Search for the cell housing the specified text and yield its (x, y) center coordinate. 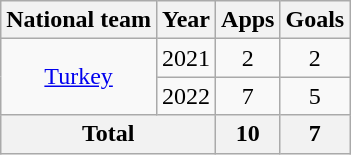
National team (79, 20)
Year (186, 20)
2021 (186, 58)
Apps (248, 20)
Total (108, 134)
10 (248, 134)
Turkey (79, 77)
2022 (186, 96)
Goals (315, 20)
5 (315, 96)
